Extract the [x, y] coordinate from the center of the cell holding the provided text.  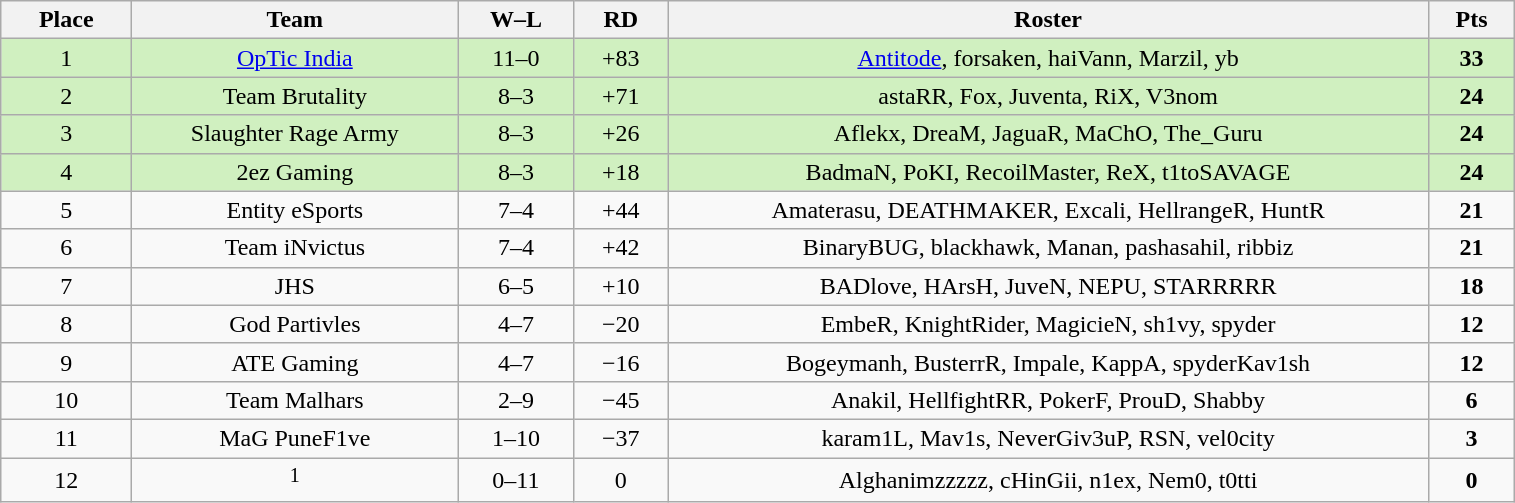
Amaterasu, DEATHMAKER, Excali, HellrangeR, HuntR [1048, 210]
−20 [621, 324]
Pts [1472, 20]
Entity eSports [295, 210]
Bogeymanh, BusterrR, Impale, KappA, spyderKav1sh [1048, 362]
astaRR, Fox, Juventa, RiX, V3nom [1048, 96]
6–5 [516, 286]
OpTic India [295, 58]
EmbeR, KnightRider, MagicieN, sh1vy, spyder [1048, 324]
8 [66, 324]
11–0 [516, 58]
Team [295, 20]
2 [66, 96]
+26 [621, 134]
BadmaN, PoKI, RecoilMaster, ReX, t1toSAVAGE [1048, 172]
9 [66, 362]
Anakil, HellfightRR, PokerF, ProuD, Shabby [1048, 400]
Antitode, forsaken, haiVann, Marzil, yb [1048, 58]
Team iNvictus [295, 248]
+42 [621, 248]
4 [66, 172]
Alghanimzzzzz, cHinGii, n1ex, Nem0, t0tti [1048, 480]
−37 [621, 438]
5 [66, 210]
−16 [621, 362]
−45 [621, 400]
ATE Gaming [295, 362]
7 [66, 286]
Team Malhars [295, 400]
JHS [295, 286]
God Partivles [295, 324]
BinaryBUG, blackhawk, Manan, pashasahil, ribbiz [1048, 248]
W–L [516, 20]
Aflekx, DreaM, JaguaR, MaChO, The_Guru [1048, 134]
18 [1472, 286]
2ez Gaming [295, 172]
+83 [621, 58]
+71 [621, 96]
Roster [1048, 20]
BADlove, HArsH, JuveN, NEPU, STARRRRR [1048, 286]
Team Brutality [295, 96]
10 [66, 400]
Slaughter Rage Army [295, 134]
Place [66, 20]
MaG PuneF1ve [295, 438]
+18 [621, 172]
0–11 [516, 480]
+44 [621, 210]
+10 [621, 286]
RD [621, 20]
1–10 [516, 438]
33 [1472, 58]
11 [66, 438]
2–9 [516, 400]
karam1L, Mav1s, NeverGiv3uP, RSN, vel0city [1048, 438]
